Search for the cell housing the specified text and yield its (x, y) center coordinate. 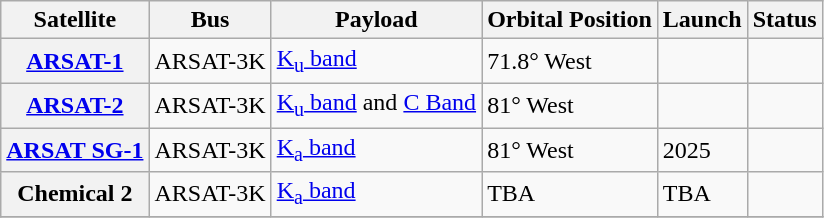
Status (784, 20)
ARSAT SG-1 (75, 150)
ARSAT-2 (75, 105)
Launch (702, 20)
Chemical 2 (75, 194)
Orbital Position (570, 20)
Bus (210, 20)
ARSAT-1 (75, 61)
2025 (702, 150)
Ku band (376, 61)
Ku band and C Band (376, 105)
71.8° West (570, 61)
Satellite (75, 20)
Payload (376, 20)
